Identify which cell holds the provided text, then report its (x, y) central coordinate. 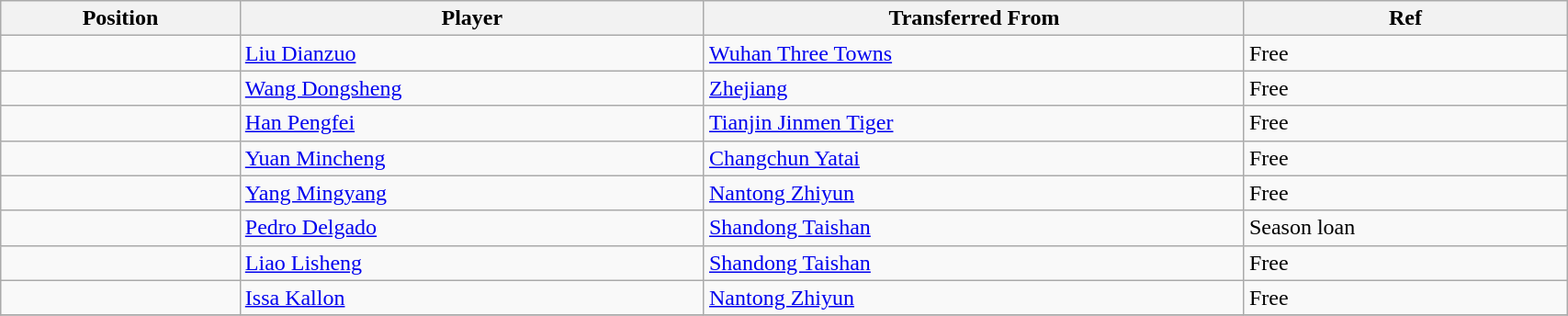
Changchun Yatai (974, 158)
Tianjin Jinmen Tiger (974, 123)
Ref (1405, 18)
Wuhan Three Towns (974, 53)
Wang Dongsheng (472, 88)
Position (121, 18)
Liao Lisheng (472, 263)
Pedro Delgado (472, 228)
Yuan Mincheng (472, 158)
Yang Mingyang (472, 193)
Han Pengfei (472, 123)
Liu Dianzuo (472, 53)
Issa Kallon (472, 298)
Transferred From (974, 18)
Season loan (1405, 228)
Zhejiang (974, 88)
Player (472, 18)
